Provide the (x, y) coordinate of the cell's center where the given text is located.  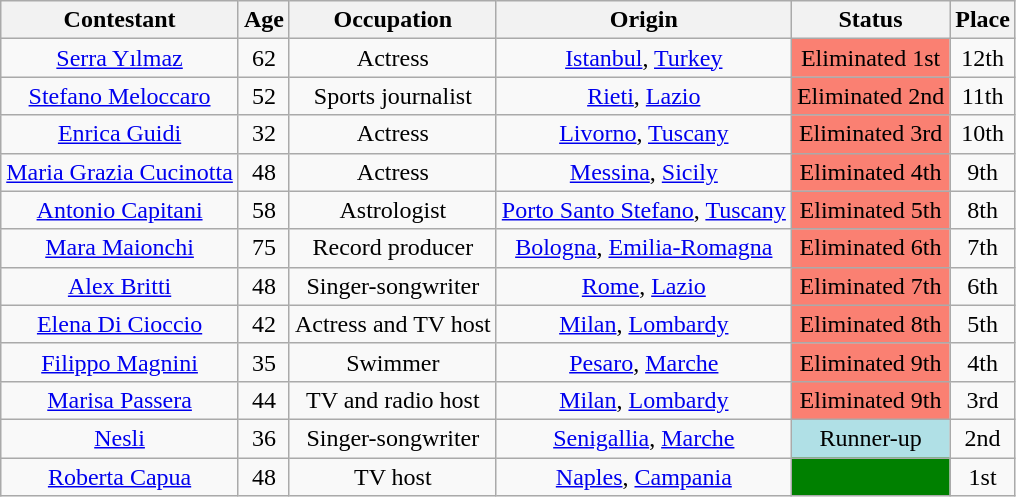
Istanbul, Turkey (644, 58)
3rd (983, 400)
9th (983, 172)
Livorno, Tuscany (644, 134)
1st (983, 477)
8th (983, 210)
Swimmer (392, 362)
4th (983, 362)
Mara Maionchi (120, 248)
52 (264, 96)
Record producer (392, 248)
Enrica Guidi (120, 134)
5th (983, 324)
Eliminated 6th (870, 248)
Contestant (120, 20)
TV host (392, 477)
11th (983, 96)
12th (983, 58)
Bologna, Emilia-Romagna (644, 248)
TV and radio host (392, 400)
75 (264, 248)
Sports journalist (392, 96)
Alex Britti (120, 286)
Actress and TV host (392, 324)
10th (983, 134)
Astrologist (392, 210)
Roberta Capua (120, 477)
Rome, Lazio (644, 286)
Maria Grazia Cucinotta (120, 172)
Antonio Capitani (120, 210)
6th (983, 286)
Senigallia, Marche (644, 438)
42 (264, 324)
36 (264, 438)
Serra Yılmaz (120, 58)
Eliminated 2nd (870, 96)
Messina, Sicily (644, 172)
Eliminated 1st (870, 58)
Rieti, Lazio (644, 96)
Origin (644, 20)
Occupation (392, 20)
Runner-up (870, 438)
Age (264, 20)
Porto Santo Stefano, Tuscany (644, 210)
Stefano Meloccaro (120, 96)
Eliminated 7th (870, 286)
Filippo Magnini (120, 362)
Naples, Campania (644, 477)
7th (983, 248)
Eliminated 5th (870, 210)
44 (264, 400)
Status (870, 20)
58 (264, 210)
Eliminated 4th (870, 172)
Marisa Passera (120, 400)
2nd (983, 438)
Eliminated 3rd (870, 134)
Pesaro, Marche (644, 362)
62 (264, 58)
Eliminated 8th (870, 324)
Elena Di Cioccio (120, 324)
32 (264, 134)
Nesli (120, 438)
35 (264, 362)
Place (983, 20)
